Search for the cell housing the specified text and yield its (x, y) center coordinate. 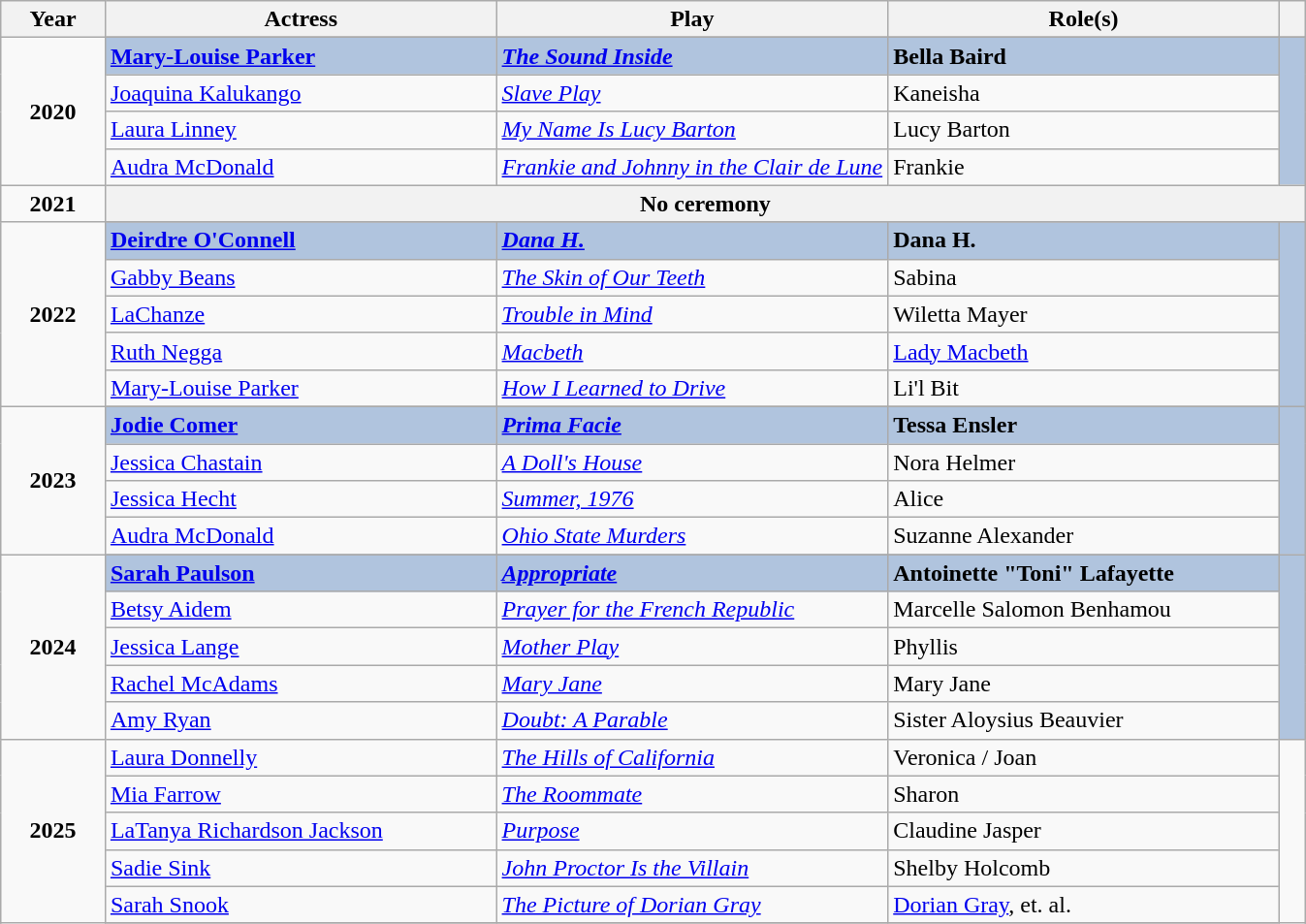
Li'l Bit (1084, 388)
2021 (53, 204)
Bella Baird (1084, 56)
Ruth Negga (301, 351)
Trouble in Mind (692, 314)
Jessica Chastain (301, 462)
2024 (53, 647)
Alice (1084, 499)
No ceremony (705, 204)
Sharon (1084, 794)
Jodie Comer (301, 425)
Role(s) (1084, 19)
Antoinette "Toni" Lafayette (1084, 573)
The Sound Inside (692, 56)
Kaneisha (1084, 93)
How I Learned to Drive (692, 388)
Sarah Paulson (301, 573)
Lady Macbeth (1084, 351)
Mother Play (692, 647)
Doubt: A Parable (692, 720)
A Doll's House (692, 462)
Year (53, 19)
Deirdre O'Connell (301, 240)
Gabby Beans (301, 277)
Veronica / Joan (1084, 757)
The Skin of Our Teeth (692, 277)
Play (692, 19)
Nora Helmer (1084, 462)
Actress (301, 19)
Jessica Hecht (301, 499)
LaChanze (301, 314)
Suzanne Alexander (1084, 536)
Wiletta Mayer (1084, 314)
Summer, 1976 (692, 499)
Macbeth (692, 351)
Prima Facie (692, 425)
Betsy Aidem (301, 610)
The Picture of Dorian Gray (692, 905)
Marcelle Salomon Benhamou (1084, 610)
Laura Donnelly (301, 757)
Frankie (1084, 167)
Slave Play (692, 93)
Joaquina Kalukango (301, 93)
Jessica Lange (301, 647)
My Name Is Lucy Barton (692, 130)
Sadie Sink (301, 868)
Amy Ryan (301, 720)
Prayer for the French Republic (692, 610)
Shelby Holcomb (1084, 868)
Phyllis (1084, 647)
Mia Farrow (301, 794)
Laura Linney (301, 130)
Lucy Barton (1084, 130)
2022 (53, 314)
Ohio State Murders (692, 536)
Claudine Jasper (1084, 831)
John Proctor Is the Villain (692, 868)
Dorian Gray, et. al. (1084, 905)
LaTanya Richardson Jackson (301, 831)
Frankie and Johnny in the Clair de Lune (692, 167)
The Hills of California (692, 757)
Sarah Snook (301, 905)
Sister Aloysius Beauvier (1084, 720)
2020 (53, 112)
The Roommate (692, 794)
Tessa Ensler (1084, 425)
Sabina (1084, 277)
Purpose (692, 831)
2025 (53, 831)
Rachel McAdams (301, 684)
2023 (53, 480)
Appropriate (692, 573)
